Return the [x, y] coordinate for the center point of the cell that contains the specified text.  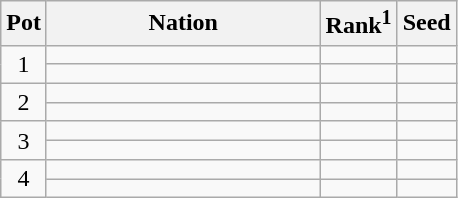
4 [24, 178]
Nation [183, 24]
2 [24, 102]
Seed [426, 24]
Rank1 [358, 24]
Pot [24, 24]
3 [24, 140]
1 [24, 64]
